Find where the given text appears and provide that cell's center as (X, Y) coordinate. 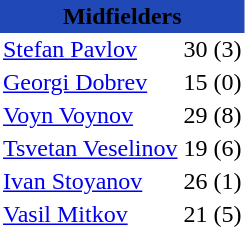
29 (196, 116)
26 (196, 182)
15 (196, 82)
(8) (228, 116)
(3) (228, 50)
30 (196, 50)
Tsvetan Veselinov (90, 148)
19 (196, 148)
Stefan Pavlov (90, 50)
Georgi Dobrev (90, 82)
(0) (228, 82)
Ivan Stoyanov (90, 182)
Voyn Voynov (90, 116)
(6) (228, 148)
(1) (228, 182)
Midfielders (122, 16)
